Provide the [X, Y] coordinate of the cell's center where the given text is located.  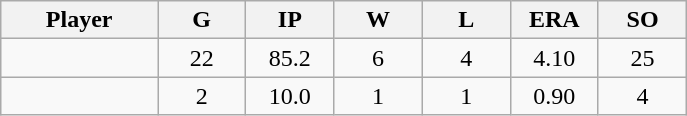
22 [202, 58]
85.2 [290, 58]
G [202, 20]
10.0 [290, 96]
Player [80, 20]
L [466, 20]
ERA [554, 20]
0.90 [554, 96]
W [378, 20]
2 [202, 96]
SO [642, 20]
4.10 [554, 58]
IP [290, 20]
25 [642, 58]
6 [378, 58]
